Determine the (x, y) coordinate at the center of the cell enclosing the given text.  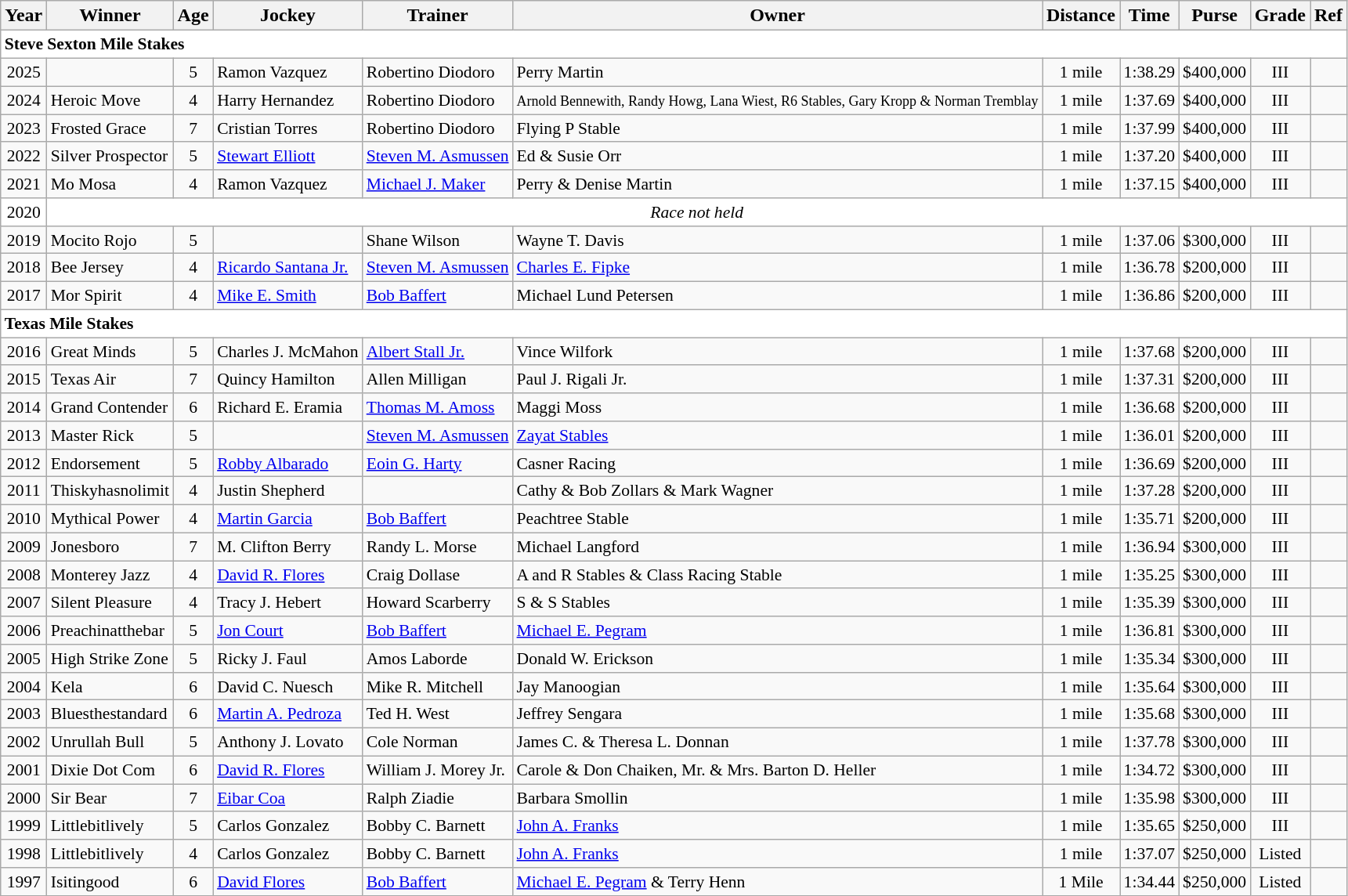
Martin Garcia (288, 518)
Tracy J. Hebert (288, 602)
1:37.78 (1150, 742)
Michael Langford (778, 547)
Arnold Bennewith, Randy Howg, Lana Wiest, R6 Stables, Gary Kropp & Norman Tremblay (778, 100)
2002 (23, 742)
Owner (778, 16)
2022 (23, 156)
2019 (23, 240)
2020 (23, 212)
Grade (1280, 16)
Zayat Stables (778, 435)
Thomas M. Amoss (438, 407)
Carole & Don Chaiken, Mr. & Mrs. Barton D. Heller (778, 770)
M. Clifton Berry (288, 547)
1:36.78 (1150, 268)
Richard E. Eramia (288, 407)
1:35.34 (1150, 659)
1:35.65 (1150, 826)
Jon Court (288, 630)
2011 (23, 491)
Bluesthestandard (110, 714)
1:36.68 (1150, 407)
2012 (23, 463)
Grand Contender (110, 407)
Jeffrey Sengara (778, 714)
1:35.98 (1150, 798)
2018 (23, 268)
2021 (23, 184)
Amos Laborde (438, 659)
2013 (23, 435)
Isitingood (110, 882)
Shane Wilson (438, 240)
Charles E. Fipke (778, 268)
2004 (23, 686)
Mocito Rojo (110, 240)
Texas Mile Stakes (674, 323)
Heroic Move (110, 100)
2000 (23, 798)
Mike R. Mitchell (438, 686)
Monterey Jazz (110, 575)
1:36.01 (1150, 435)
Randy L. Morse (438, 547)
Peachtree Stable (778, 518)
Wayne T. Davis (778, 240)
2001 (23, 770)
1:37.31 (1150, 379)
1:37.07 (1150, 854)
Race not held (697, 212)
Year (23, 16)
1:37.15 (1150, 184)
2024 (23, 100)
Ralph Ziadie (438, 798)
Time (1150, 16)
Cristian Torres (288, 128)
Paul J. Rigali Jr. (778, 379)
Ricardo Santana Jr. (288, 268)
Eoin G. Harty (438, 463)
1:36.94 (1150, 547)
David Flores (288, 882)
Jay Manoogian (778, 686)
Mythical Power (110, 518)
Mo Mosa (110, 184)
Steve Sexton Mile Stakes (674, 45)
2005 (23, 659)
2014 (23, 407)
Michael Lund Petersen (778, 295)
Ref (1328, 16)
1:37.99 (1150, 128)
Allen Milligan (438, 379)
James C. & Theresa L. Donnan (778, 742)
Sir Bear (110, 798)
2015 (23, 379)
1:37.06 (1150, 240)
Ricky J. Faul (288, 659)
Distance (1081, 16)
1:37.20 (1150, 156)
2006 (23, 630)
Jockey (288, 16)
Eibar Coa (288, 798)
1:36.81 (1150, 630)
Michael E. Pegram (778, 630)
2010 (23, 518)
1:36.69 (1150, 463)
2016 (23, 352)
Robby Albarado (288, 463)
Howard Scarberry (438, 602)
Michael J. Maker (438, 184)
Kela (110, 686)
Vince Wilfork (778, 352)
1999 (23, 826)
Anthony J. Lovato (288, 742)
Quincy Hamilton (288, 379)
Cole Norman (438, 742)
Silver Prospector (110, 156)
Silent Pleasure (110, 602)
Texas Air (110, 379)
Albert Stall Jr. (438, 352)
2007 (23, 602)
1:37.68 (1150, 352)
1:35.71 (1150, 518)
2003 (23, 714)
2017 (23, 295)
Jonesboro (110, 547)
Craig Dollase (438, 575)
1:37.69 (1150, 100)
Perry Martin (778, 72)
A and R Stables & Class Racing Stable (778, 575)
Mike E. Smith (288, 295)
William J. Morey Jr. (438, 770)
2023 (23, 128)
1:35.25 (1150, 575)
Martin A. Pedroza (288, 714)
2009 (23, 547)
Cathy & Bob Zollars & Mark Wagner (778, 491)
1:35.68 (1150, 714)
2025 (23, 72)
S & S Stables (778, 602)
Perry & Denise Martin (778, 184)
Michael E. Pegram & Terry Henn (778, 882)
Bee Jersey (110, 268)
Endorsement (110, 463)
1 Mile (1081, 882)
High Strike Zone (110, 659)
1:35.64 (1150, 686)
1997 (23, 882)
Frosted Grace (110, 128)
Unrullah Bull (110, 742)
Age (193, 16)
1:34.44 (1150, 882)
Stewart Elliott (288, 156)
1:36.86 (1150, 295)
Master Rick (110, 435)
1:34.72 (1150, 770)
Winner (110, 16)
1998 (23, 854)
Dixie Dot Com (110, 770)
1:38.29 (1150, 72)
Flying P Stable (778, 128)
Charles J. McMahon (288, 352)
Trainer (438, 16)
Justin Shepherd (288, 491)
Thiskyhasnolimit (110, 491)
1:37.28 (1150, 491)
Harry Hernandez (288, 100)
Casner Racing (778, 463)
Mor Spirit (110, 295)
Purse (1214, 16)
Preachinatthebar (110, 630)
Great Minds (110, 352)
Barbara Smollin (778, 798)
David C. Nuesch (288, 686)
Ed & Susie Orr (778, 156)
2008 (23, 575)
Ted H. West (438, 714)
Maggi Moss (778, 407)
1:35.39 (1150, 602)
Donald W. Erickson (778, 659)
